From the cell containing the given text, extract its center point as [X, Y] coordinate. 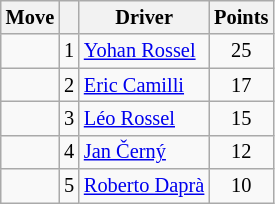
5 [69, 186]
1 [69, 51]
3 [69, 118]
Driver [144, 17]
25 [241, 51]
12 [241, 152]
Jan Černý [144, 152]
4 [69, 152]
15 [241, 118]
17 [241, 85]
Léo Rossel [144, 118]
Move [30, 17]
Yohan Rossel [144, 51]
Points [241, 17]
Roberto Daprà [144, 186]
10 [241, 186]
Eric Camilli [144, 85]
2 [69, 85]
